Detect which cell encompasses the target text, then output its [X, Y] center coordinate. 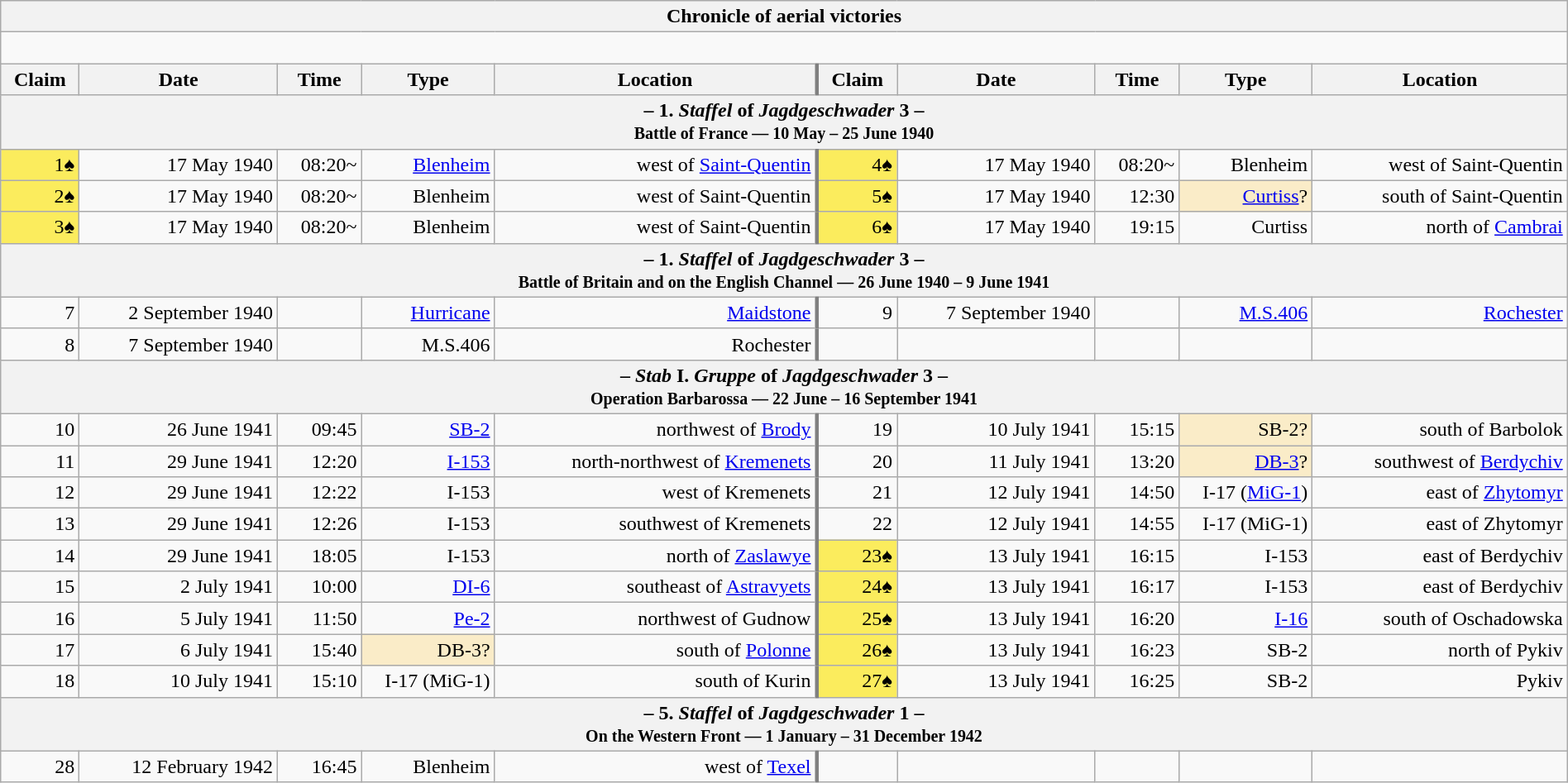
27♠ [857, 681]
13 [40, 524]
DI-6 [428, 587]
20 [857, 461]
I-16 [1245, 618]
24♠ [857, 587]
16:17 [1137, 587]
4♠ [857, 165]
16:23 [1137, 650]
16:20 [1137, 618]
19:15 [1137, 227]
22 [857, 524]
14 [40, 556]
3♠ [40, 227]
south of Oschadowska [1441, 618]
southwest of Berdychiv [1441, 461]
8 [40, 344]
16:45 [319, 766]
– 5. Staffel of Jagdgeschwader 1 –On the Western Front — 1 January – 31 December 1942 [784, 724]
north-northwest of Kremenets [655, 461]
south of Kurin [655, 681]
2♠ [40, 196]
12:26 [319, 524]
16:25 [1137, 681]
14:55 [1137, 524]
09:45 [319, 429]
10 [40, 429]
12 February 1942 [179, 766]
5♠ [857, 196]
south of Barbolok [1441, 429]
Curtiss [1245, 227]
13:20 [1137, 461]
11 July 1941 [997, 461]
west of Kremenets [655, 493]
15:15 [1137, 429]
1♠ [40, 165]
12:20 [319, 461]
west of Texel [655, 766]
18 [40, 681]
15:40 [319, 650]
7 [40, 313]
southwest of Kremenets [655, 524]
SB-2? [1245, 429]
Pykiv [1441, 681]
Curtiss? [1245, 196]
6♠ [857, 227]
northwest of Gudnow [655, 618]
– 1. Staffel of Jagdgeschwader 3 –Battle of Britain and on the English Channel — 26 June 1940 – 9 June 1941 [784, 270]
19 [857, 429]
15 [40, 587]
16:15 [1137, 556]
12:22 [319, 493]
11 [40, 461]
11:50 [319, 618]
Chronicle of aerial victories [784, 17]
26 June 1941 [179, 429]
2 July 1941 [179, 587]
north of Zaslawye [655, 556]
28 [40, 766]
21 [857, 493]
26♠ [857, 650]
17 [40, 650]
north of Cambrai [1441, 227]
– 1. Staffel of Jagdgeschwader 3 –Battle of France — 10 May – 25 June 1940 [784, 122]
12:30 [1137, 196]
southeast of Astravyets [655, 587]
12 [40, 493]
6 July 1941 [179, 650]
10:00 [319, 587]
north of Pykiv [1441, 650]
Pe-2 [428, 618]
16 [40, 618]
5 July 1941 [179, 618]
15:10 [319, 681]
18:05 [319, 556]
23♠ [857, 556]
Maidstone [655, 313]
south of Saint-Quentin [1441, 196]
– Stab I. Gruppe of Jagdgeschwader 3 –Operation Barbarossa — 22 June – 16 September 1941 [784, 387]
Hurricane [428, 313]
9 [857, 313]
northwest of Brody [655, 429]
south of Polonne [655, 650]
25♠ [857, 618]
14:50 [1137, 493]
2 September 1940 [179, 313]
